Identify which cell holds the provided text, then report its (x, y) central coordinate. 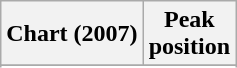
Chart (2007) (72, 34)
Peakposition (189, 34)
